Pinpoint the cell where the given text exists, returning its (x, y) midpoint coordinate. 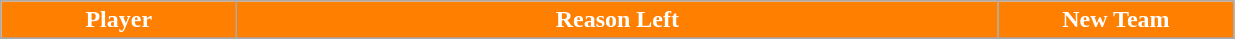
Player (119, 20)
Reason Left (618, 20)
New Team (1116, 20)
